Extract the (X, Y) coordinate from the center of the cell holding the provided text.  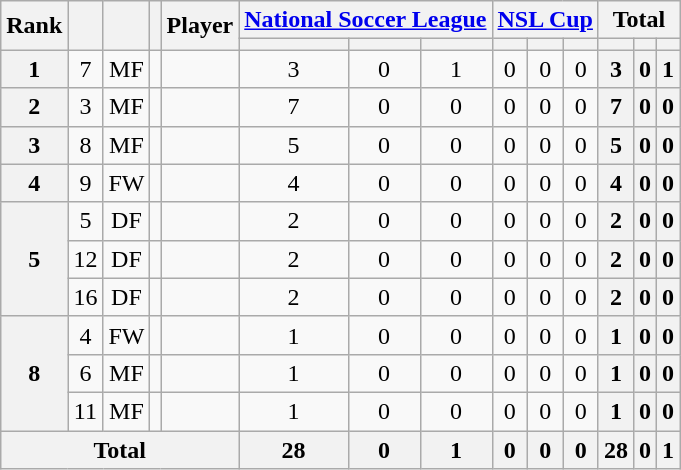
National Soccer League (366, 20)
6 (86, 373)
16 (86, 297)
12 (86, 259)
Player (200, 26)
11 (86, 411)
Rank (34, 26)
NSL Cup (545, 20)
9 (86, 183)
